From the cell containing the given text, extract its center point as (x, y) coordinate. 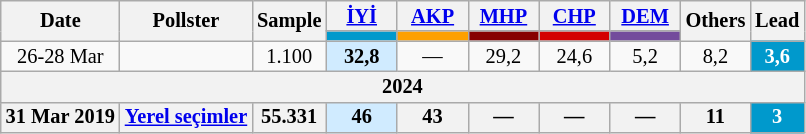
DEM (646, 16)
8,2 (716, 56)
43 (432, 118)
24,6 (574, 56)
Others (716, 20)
55.331 (289, 118)
26-28 Mar (60, 56)
CHP (574, 16)
İYİ (362, 16)
Sample (289, 20)
5,2 (646, 56)
3,6 (777, 56)
1.100 (289, 56)
46 (362, 118)
Lead (777, 20)
MHP (504, 16)
Date (60, 20)
2024 (402, 86)
31 Mar 2019 (60, 118)
32,8 (362, 56)
Pollster (186, 20)
3 (777, 118)
AKP (432, 16)
Yerel seçimler (186, 118)
11 (716, 118)
29,2 (504, 56)
